Determine the (X, Y) coordinate at the center of the cell enclosing the given text.  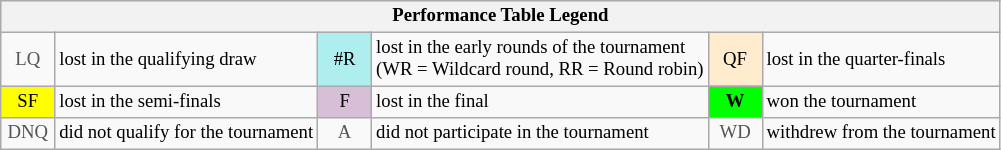
did not qualify for the tournament (186, 134)
LQ (28, 60)
lost in the semi-finals (186, 102)
F (345, 102)
DNQ (28, 134)
lost in the quarter-finals (881, 60)
WD (735, 134)
lost in the final (540, 102)
A (345, 134)
withdrew from the tournament (881, 134)
lost in the qualifying draw (186, 60)
QF (735, 60)
did not participate in the tournament (540, 134)
Performance Table Legend (500, 16)
won the tournament (881, 102)
#R (345, 60)
W (735, 102)
SF (28, 102)
lost in the early rounds of the tournament(WR = Wildcard round, RR = Round robin) (540, 60)
